Capture the cell that displays the provided text and extract its (X, Y) central coordinate. 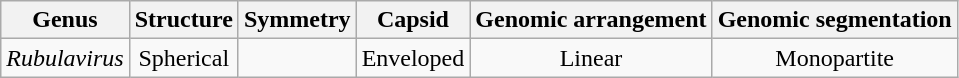
Linear (591, 58)
Genomic segmentation (834, 20)
Capsid (413, 20)
Genomic arrangement (591, 20)
Rubulavirus (65, 58)
Symmetry (297, 20)
Spherical (184, 58)
Genus (65, 20)
Monopartite (834, 58)
Structure (184, 20)
Enveloped (413, 58)
